Output the (X, Y) coordinate of the center of the cell containing the given text.  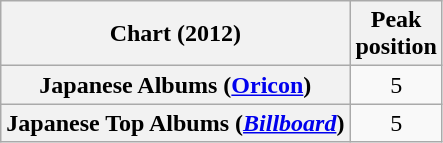
Japanese Top Albums (Billboard) (176, 123)
Peakposition (396, 34)
Chart (2012) (176, 34)
Japanese Albums (Oricon) (176, 85)
